Detect which cell encompasses the target text, then output its (X, Y) center coordinate. 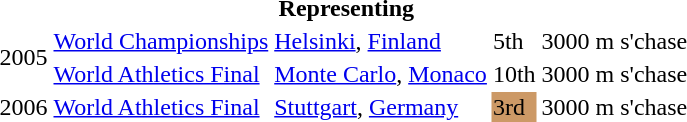
5th (514, 41)
Monte Carlo, Monaco (381, 74)
3rd (514, 107)
10th (514, 74)
Stuttgart, Germany (381, 107)
World Championships (161, 41)
Helsinki, Finland (381, 41)
